Search for the cell housing the specified text and yield its (X, Y) center coordinate. 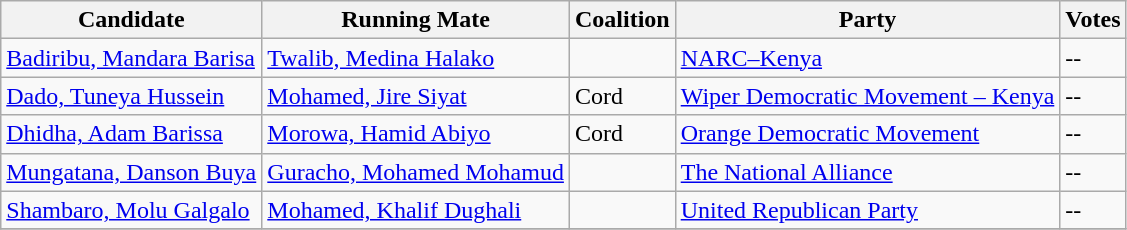
Guracho, Mohamed Mohamud (416, 172)
Candidate (132, 20)
NARC–Kenya (868, 58)
Shambaro, Molu Galgalo (132, 210)
Badiribu, Mandara Barisa (132, 58)
Votes (1093, 20)
Orange Democratic Movement (868, 134)
Mohamed, Jire Siyat (416, 96)
Coalition (622, 20)
Party (868, 20)
Dhidha, Adam Barissa (132, 134)
The National Alliance (868, 172)
Mohamed, Khalif Dughali (416, 210)
Morowa, Hamid Abiyo (416, 134)
Dado, Tuneya Hussein (132, 96)
United Republican Party (868, 210)
Wiper Democratic Movement – Kenya (868, 96)
Running Mate (416, 20)
Mungatana, Danson Buya (132, 172)
Twalib, Medina Halako (416, 58)
